Return [X, Y] of the center of cell containing provided text 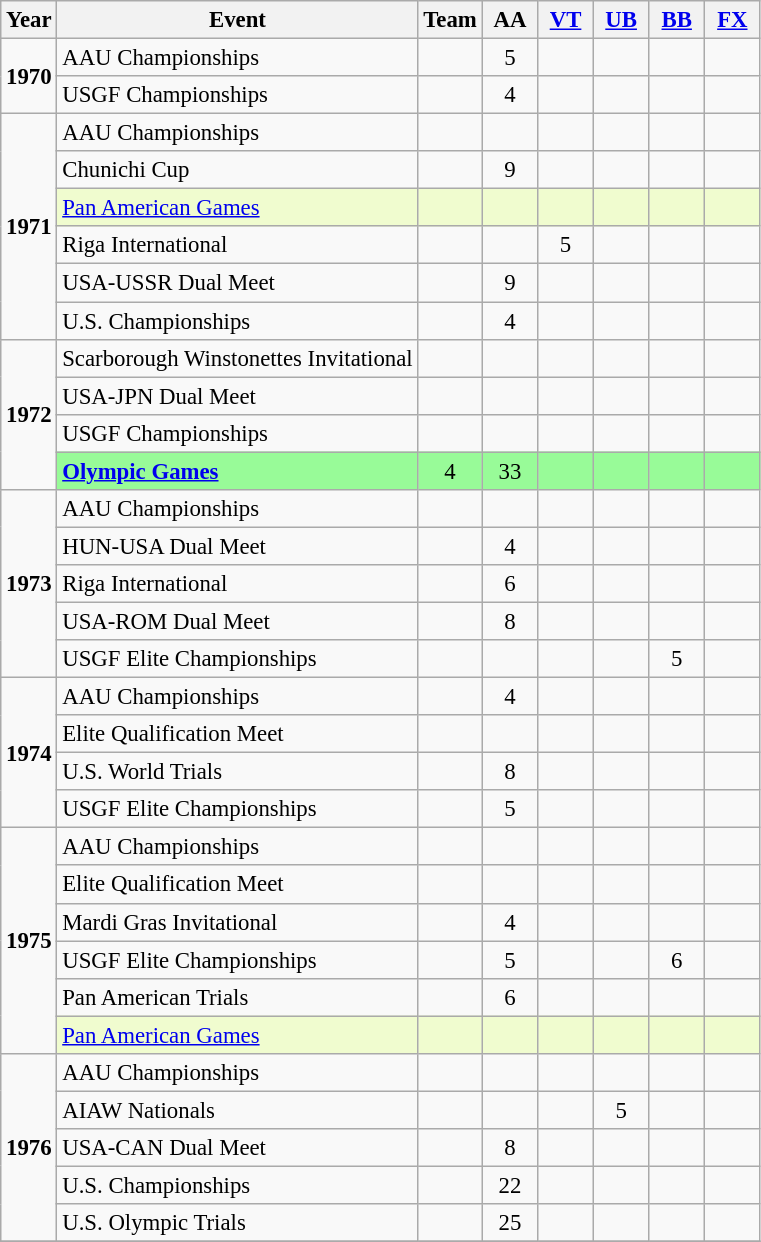
1972 [29, 414]
USA-ROM Dual Meet [238, 621]
1976 [29, 1148]
1974 [29, 753]
FX [733, 20]
HUN-USA Dual Meet [238, 546]
U.S. Olympic Trials [238, 1223]
Pan American Trials [238, 997]
USA-JPN Dual Meet [238, 396]
1973 [29, 584]
UB [621, 20]
AA [510, 20]
USA-USSR Dual Meet [238, 283]
Team [450, 20]
22 [510, 1185]
U.S. World Trials [238, 772]
BB [677, 20]
33 [510, 471]
VT [566, 20]
USA-CAN Dual Meet [238, 1148]
1970 [29, 76]
Event [238, 20]
1975 [29, 941]
1971 [29, 227]
Mardi Gras Invitational [238, 922]
AIAW Nationals [238, 1110]
Year [29, 20]
Scarborough Winstonettes Invitational [238, 358]
25 [510, 1223]
Chunichi Cup [238, 170]
Olympic Games [238, 471]
